Search for the cell housing the specified text and yield its (X, Y) center coordinate. 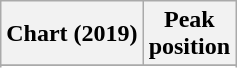
Chart (2019) (72, 34)
Peakposition (189, 34)
